From the cell containing the given text, extract its center point as [X, Y] coordinate. 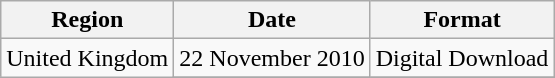
Format [462, 20]
Region [88, 20]
22 November 2010 [272, 58]
Date [272, 20]
United Kingdom [88, 58]
Digital Download [462, 58]
